Detect which cell encompasses the target text, then output its (X, Y) center coordinate. 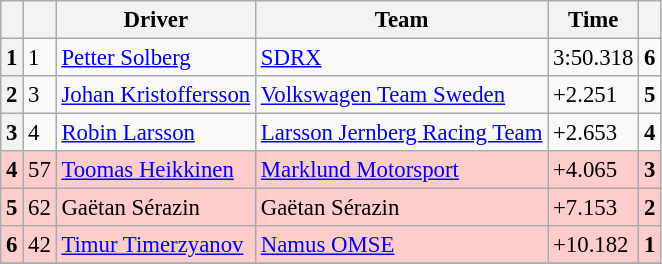
57 (40, 170)
Johan Kristoffersson (156, 95)
Volkswagen Team Sweden (401, 95)
Larsson Jernberg Racing Team (401, 133)
+4.065 (594, 170)
SDRX (401, 58)
+2.251 (594, 95)
+10.182 (594, 245)
Timur Timerzyanov (156, 245)
Marklund Motorsport (401, 170)
Time (594, 20)
Petter Solberg (156, 58)
3:50.318 (594, 58)
Toomas Heikkinen (156, 170)
62 (40, 208)
+7.153 (594, 208)
Namus OMSE (401, 245)
+2.653 (594, 133)
Team (401, 20)
Driver (156, 20)
Robin Larsson (156, 133)
42 (40, 245)
